Capture the cell that displays the provided text and extract its [x, y] central coordinate. 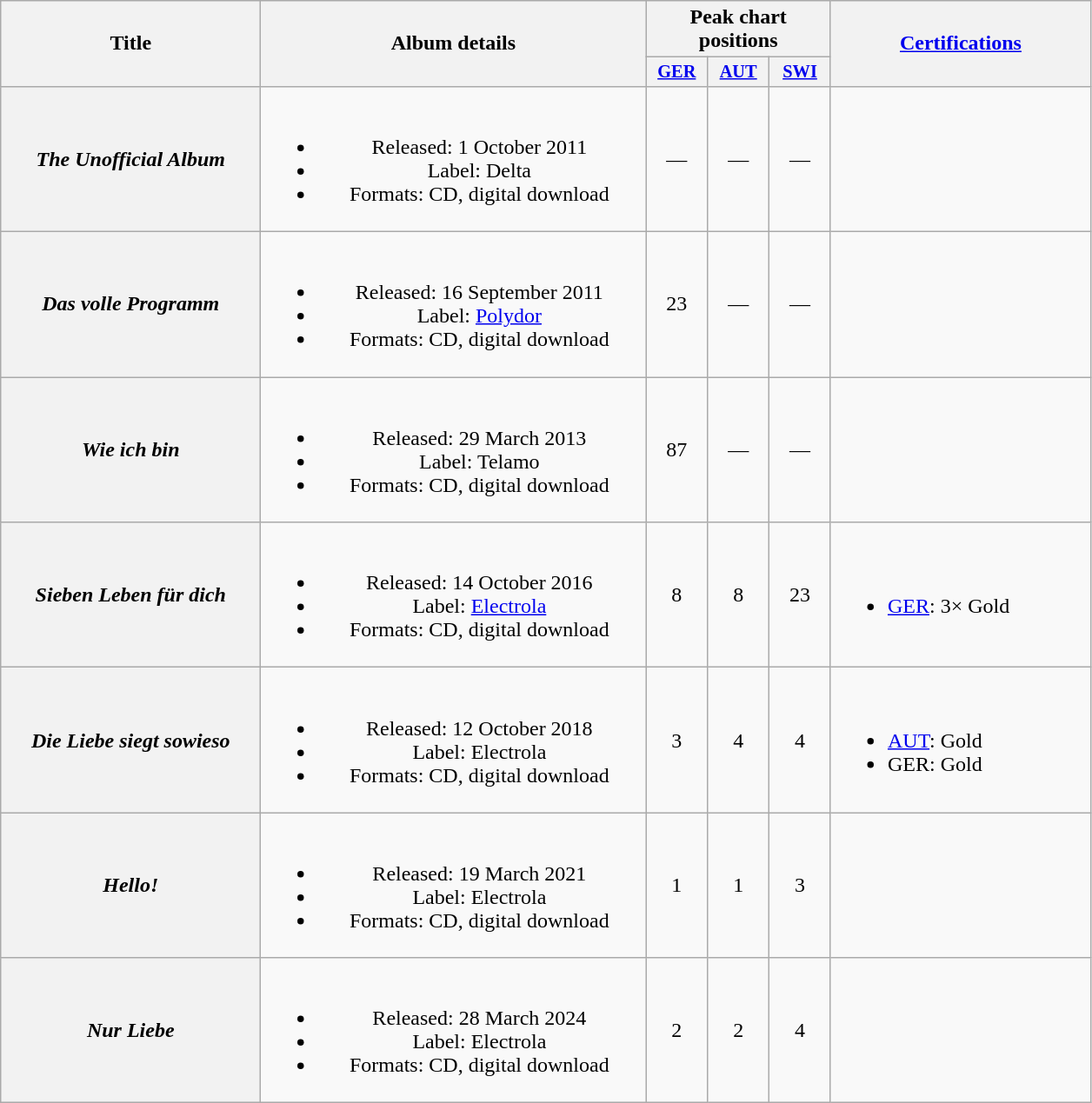
Das volle Programm [130, 304]
The Unofficial Album [130, 158]
Peak chart positions [739, 30]
GER: 3× Gold [960, 595]
Released: 29 March 2013Label: TelamoFormats: CD, digital download [454, 450]
SWI [800, 72]
Released: 28 March 2024Label: ElectrolaFormats: CD, digital download [454, 1031]
AUT [739, 72]
Wie ich bin [130, 450]
Released: 19 March 2021Label: ElectrolaFormats: CD, digital download [454, 885]
Released: 12 October 2018Label: ElectrolaFormats: CD, digital download [454, 741]
Album details [454, 43]
AUT: GoldGER: Gold [960, 741]
87 [676, 450]
GER [676, 72]
Certifications [960, 43]
Hello! [130, 885]
Released: 1 October 2011Label: DeltaFormats: CD, digital download [454, 158]
Nur Liebe [130, 1031]
Title [130, 43]
Sieben Leben für dich [130, 595]
Die Liebe siegt sowieso [130, 741]
Released: 14 October 2016Label: ElectrolaFormats: CD, digital download [454, 595]
Released: 16 September 2011Label: PolydorFormats: CD, digital download [454, 304]
